Capture the cell that displays the provided text and extract its [x, y] central coordinate. 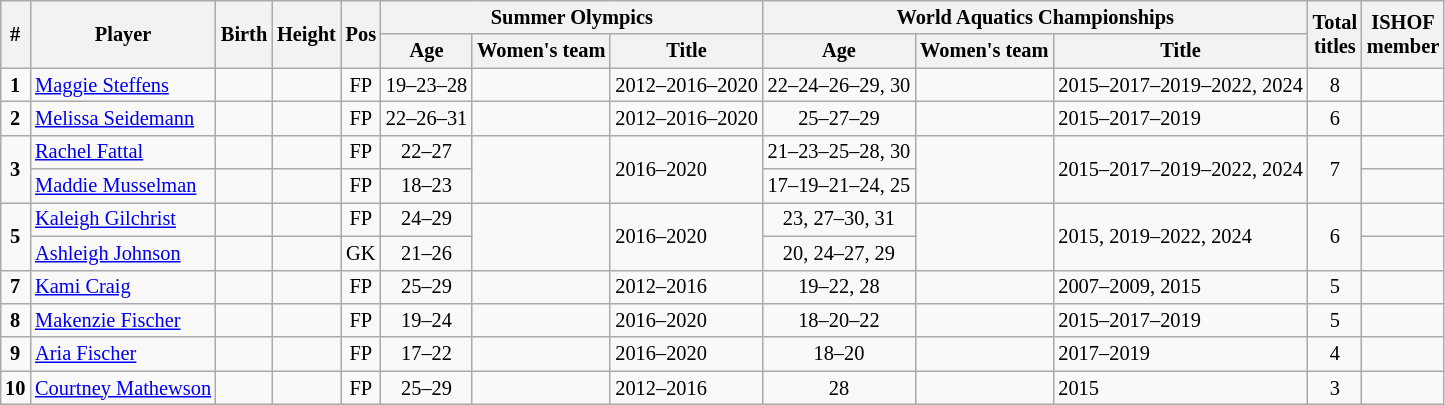
22–27 [426, 152]
2007–2009, 2015 [1180, 287]
Pos [361, 34]
Maggie Steffens [123, 85]
World Aquatics Championships [1036, 17]
9 [15, 354]
19–23–28 [426, 85]
Rachel Fattal [123, 152]
23, 27–30, 31 [839, 219]
2 [15, 118]
22–24–26–29, 30 [839, 85]
Aria Fischer [123, 354]
28 [839, 388]
1 [15, 85]
18–20–22 [839, 320]
10 [15, 388]
Totaltitles [1335, 34]
Maddie Musselman [123, 186]
Kami Craig [123, 287]
GK [361, 253]
18–20 [839, 354]
Birth [244, 34]
21–26 [426, 253]
17–22 [426, 354]
ISHOFmember [1403, 34]
20, 24–27, 29 [839, 253]
19–22, 28 [839, 287]
# [15, 34]
Makenzie Fischer [123, 320]
Height [306, 34]
Melissa Seidemann [123, 118]
4 [1335, 354]
Kaleigh Gilchrist [123, 219]
25–27–29 [839, 118]
22–26–31 [426, 118]
18–23 [426, 186]
Ashleigh Johnson [123, 253]
Summer Olympics [572, 17]
19–24 [426, 320]
2015 [1180, 388]
Courtney Mathewson [123, 388]
17–19–21–24, 25 [839, 186]
2017–2019 [1180, 354]
2015, 2019–2022, 2024 [1180, 236]
24–29 [426, 219]
Player [123, 34]
21–23–25–28, 30 [839, 152]
